Extract the [X, Y] coordinate from the center of the cell holding the provided text.  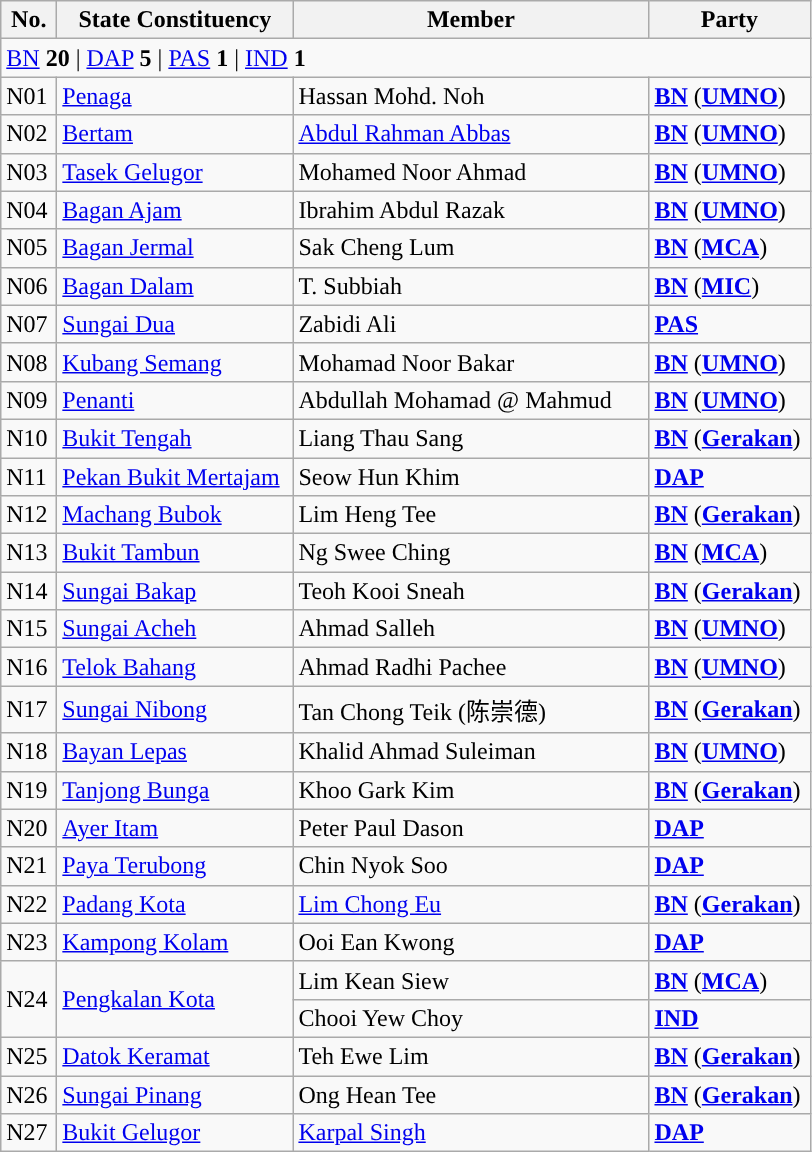
Bagan Jermal [175, 248]
Tasek Gelugor [175, 172]
N15 [29, 629]
Mohamed Noor Ahmad [471, 172]
Bukit Gelugor [175, 1133]
Seow Hun Khim [471, 477]
Ahmad Salleh [471, 629]
Kubang Semang [175, 362]
Bagan Dalam [175, 286]
Sungai Bakap [175, 591]
N18 [29, 752]
N09 [29, 400]
Datok Keramat [175, 1056]
Ayer Itam [175, 828]
T. Subbiah [471, 286]
Khoo Gark Kim [471, 790]
No. [29, 20]
N20 [29, 828]
N16 [29, 667]
Bertam [175, 134]
Abdullah Mohamad @ Mahmud [471, 400]
N23 [29, 942]
BN (MIC) [730, 286]
Bayan Lepas [175, 752]
Peter Paul Dason [471, 828]
Ooi Ean Kwong [471, 942]
Karpal Singh [471, 1133]
N06 [29, 286]
N17 [29, 710]
N19 [29, 790]
Party [730, 20]
N01 [29, 96]
Pengkalan Kota [175, 999]
Ong Hean Tee [471, 1095]
Penanti [175, 400]
Teh Ewe Lim [471, 1056]
Sungai Pinang [175, 1095]
State Constituency [175, 20]
Sak Cheng Lum [471, 248]
N07 [29, 324]
N13 [29, 553]
Zabidi Ali [471, 324]
Ng Swee Ching [471, 553]
Sungai Acheh [175, 629]
Teoh Kooi Sneah [471, 591]
N25 [29, 1056]
Chin Nyok Soo [471, 866]
N11 [29, 477]
Lim Kean Siew [471, 980]
Paya Terubong [175, 866]
Chooi Yew Choy [471, 1018]
N21 [29, 866]
N24 [29, 999]
Tan Chong Teik (陈崇德) [471, 710]
N22 [29, 904]
Bukit Tengah [175, 438]
N08 [29, 362]
Lim Chong Eu [471, 904]
N02 [29, 134]
Liang Thau Sang [471, 438]
BN 20 | DAP 5 | PAS 1 | IND 1 [406, 58]
Mohamad Noor Bakar [471, 362]
Tanjong Bunga [175, 790]
Bukit Tambun [175, 553]
Khalid Ahmad Suleiman [471, 752]
PAS [730, 324]
IND [730, 1018]
N04 [29, 210]
Sungai Nibong [175, 710]
Pekan Bukit Mertajam [175, 477]
Member [471, 20]
Ibrahim Abdul Razak [471, 210]
Kampong Kolam [175, 942]
N05 [29, 248]
N12 [29, 515]
N27 [29, 1133]
N03 [29, 172]
Hassan Mohd. Noh [471, 96]
Abdul Rahman Abbas [471, 134]
Telok Bahang [175, 667]
N10 [29, 438]
Bagan Ajam [175, 210]
N26 [29, 1095]
Machang Bubok [175, 515]
Lim Heng Tee [471, 515]
Ahmad Radhi Pachee [471, 667]
N14 [29, 591]
Padang Kota [175, 904]
Penaga [175, 96]
Sungai Dua [175, 324]
